Capture the cell that displays the provided text and extract its [X, Y] central coordinate. 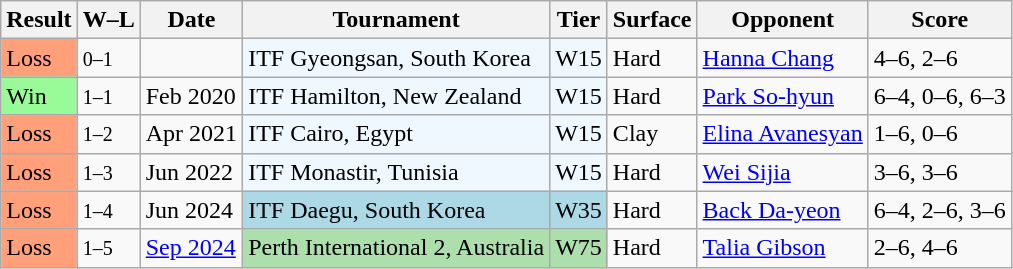
6–4, 2–6, 3–6 [940, 210]
Tournament [396, 20]
4–6, 2–6 [940, 58]
Tier [579, 20]
1–3 [108, 172]
Elina Avanesyan [782, 134]
Talia Gibson [782, 248]
1–2 [108, 134]
W75 [579, 248]
6–4, 0–6, 6–3 [940, 96]
Jun 2024 [191, 210]
Park So-hyun [782, 96]
Sep 2024 [191, 248]
1–5 [108, 248]
W35 [579, 210]
0–1 [108, 58]
Back Da-yeon [782, 210]
ITF Gyeongsan, South Korea [396, 58]
Win [39, 96]
ITF Cairo, Egypt [396, 134]
Score [940, 20]
Opponent [782, 20]
Clay [652, 134]
Result [39, 20]
2–6, 4–6 [940, 248]
ITF Monastir, Tunisia [396, 172]
Hanna Chang [782, 58]
Date [191, 20]
Jun 2022 [191, 172]
W–L [108, 20]
Feb 2020 [191, 96]
Surface [652, 20]
3–6, 3–6 [940, 172]
Perth International 2, Australia [396, 248]
Wei Sijia [782, 172]
ITF Daegu, South Korea [396, 210]
1–6, 0–6 [940, 134]
1–1 [108, 96]
1–4 [108, 210]
Apr 2021 [191, 134]
ITF Hamilton, New Zealand [396, 96]
